For the text-containing cell, return its midpoint in [x, y] coordinate format. 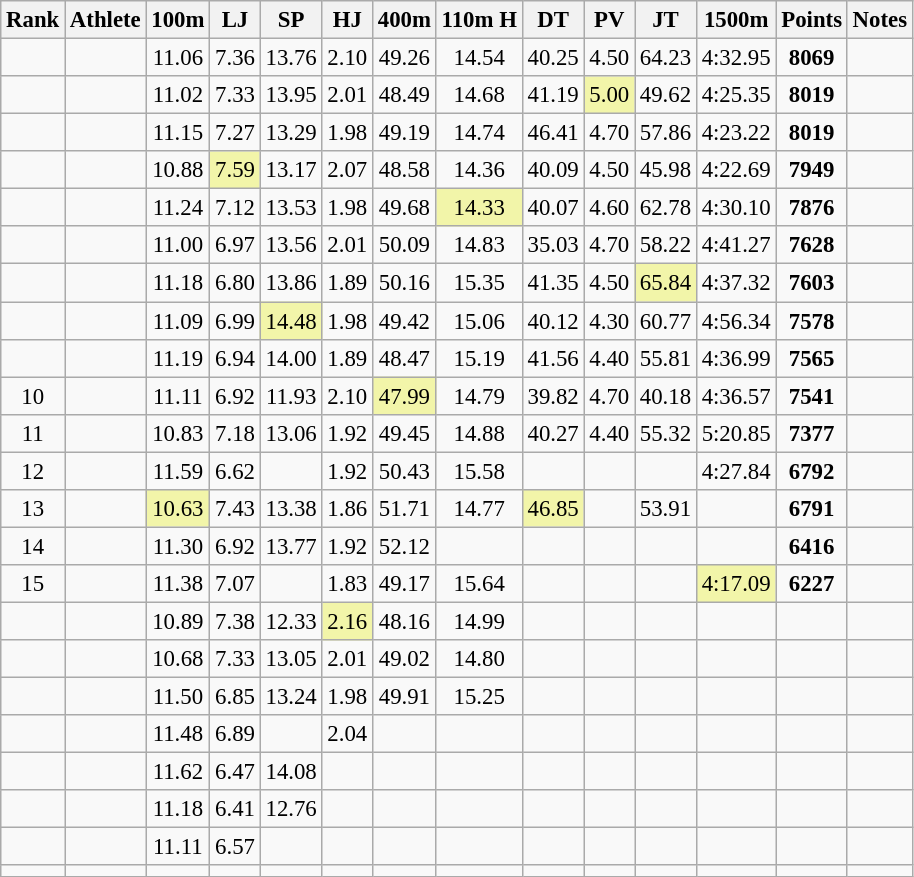
6.47 [235, 772]
14.80 [479, 659]
4:36.99 [736, 358]
47.99 [405, 396]
52.12 [405, 546]
10.63 [178, 509]
50.43 [405, 471]
48.49 [405, 95]
13.24 [291, 697]
4:23.22 [736, 133]
15.58 [479, 471]
Points [812, 20]
15.25 [479, 697]
4:37.32 [736, 283]
4.30 [609, 321]
4.60 [609, 208]
7.38 [235, 621]
14.99 [479, 621]
6227 [812, 584]
10.89 [178, 621]
7628 [812, 245]
400m [405, 20]
7.07 [235, 584]
7603 [812, 283]
12 [33, 471]
49.42 [405, 321]
7.36 [235, 58]
11.62 [178, 772]
11.48 [178, 734]
40.09 [553, 170]
15.35 [479, 283]
HJ [347, 20]
14.08 [291, 772]
11.09 [178, 321]
6.62 [235, 471]
6.89 [235, 734]
10.83 [178, 433]
40.25 [553, 58]
13.38 [291, 509]
1.83 [347, 584]
35.03 [553, 245]
49.62 [665, 95]
LJ [235, 20]
Rank [33, 20]
8069 [812, 58]
14.48 [291, 321]
41.35 [553, 283]
51.71 [405, 509]
49.45 [405, 433]
1500m [736, 20]
53.91 [665, 509]
13.53 [291, 208]
46.41 [553, 133]
57.86 [665, 133]
6.41 [235, 809]
50.09 [405, 245]
14.00 [291, 358]
13.29 [291, 133]
14.74 [479, 133]
49.19 [405, 133]
49.68 [405, 208]
4:56.34 [736, 321]
10 [33, 396]
7578 [812, 321]
10.88 [178, 170]
11.50 [178, 697]
1.86 [347, 509]
11.30 [178, 546]
13.05 [291, 659]
12.76 [291, 809]
6791 [812, 509]
PV [609, 20]
48.16 [405, 621]
6416 [812, 546]
4:32.95 [736, 58]
100m [178, 20]
2.16 [347, 621]
40.18 [665, 396]
2.04 [347, 734]
7541 [812, 396]
55.81 [665, 358]
13.76 [291, 58]
15.06 [479, 321]
11.59 [178, 471]
11.00 [178, 245]
49.26 [405, 58]
13.77 [291, 546]
48.58 [405, 170]
2.07 [347, 170]
50.16 [405, 283]
14.68 [479, 95]
46.85 [553, 509]
48.47 [405, 358]
14.54 [479, 58]
7565 [812, 358]
7.43 [235, 509]
11.24 [178, 208]
55.32 [665, 433]
4:27.84 [736, 471]
13.06 [291, 433]
11 [33, 433]
14 [33, 546]
10.68 [178, 659]
41.19 [553, 95]
64.23 [665, 58]
11.15 [178, 133]
Athlete [106, 20]
14.88 [479, 433]
14.36 [479, 170]
15.19 [479, 358]
5.00 [609, 95]
7.59 [235, 170]
6.94 [235, 358]
7.12 [235, 208]
DT [553, 20]
45.98 [665, 170]
4:17.09 [736, 584]
4:25.35 [736, 95]
4:36.57 [736, 396]
15 [33, 584]
49.02 [405, 659]
41.56 [553, 358]
14.83 [479, 245]
6.97 [235, 245]
7876 [812, 208]
6.57 [235, 847]
7377 [812, 433]
12.33 [291, 621]
15.64 [479, 584]
14.33 [479, 208]
13.95 [291, 95]
11.19 [178, 358]
4:22.69 [736, 170]
13 [33, 509]
11.02 [178, 95]
6.85 [235, 697]
11.06 [178, 58]
39.82 [553, 396]
5:20.85 [736, 433]
49.17 [405, 584]
58.22 [665, 245]
14.79 [479, 396]
49.91 [405, 697]
65.84 [665, 283]
SP [291, 20]
110m H [479, 20]
13.17 [291, 170]
7.18 [235, 433]
40.07 [553, 208]
40.27 [553, 433]
6792 [812, 471]
14.77 [479, 509]
6.99 [235, 321]
60.77 [665, 321]
7949 [812, 170]
13.86 [291, 283]
JT [665, 20]
6.80 [235, 283]
13.56 [291, 245]
62.78 [665, 208]
11.93 [291, 396]
4:41.27 [736, 245]
7.27 [235, 133]
11.38 [178, 584]
4:30.10 [736, 208]
Notes [880, 20]
40.12 [553, 321]
